Identify which cell holds the provided text, then report its [X, Y] central coordinate. 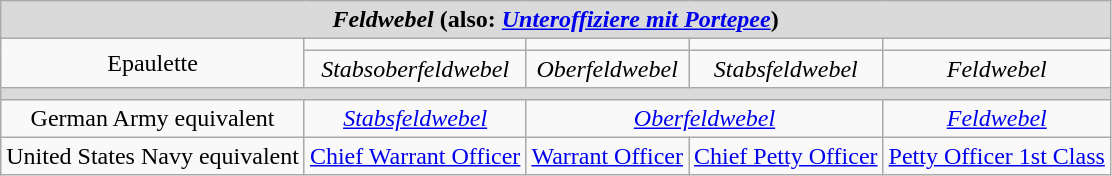
Epaulette [153, 64]
Feldwebel (also: Unteroffiziere mit Portepee) [556, 20]
Stabsoberfeldwebel [414, 69]
Chief Petty Officer [786, 156]
Petty Officer 1st Class [996, 156]
German Army equivalent [153, 118]
Warrant Officer [608, 156]
Chief Warrant Officer [414, 156]
United States Navy equivalent [153, 156]
